Locate the cell with the specified text and output its [x, y] center coordinate. 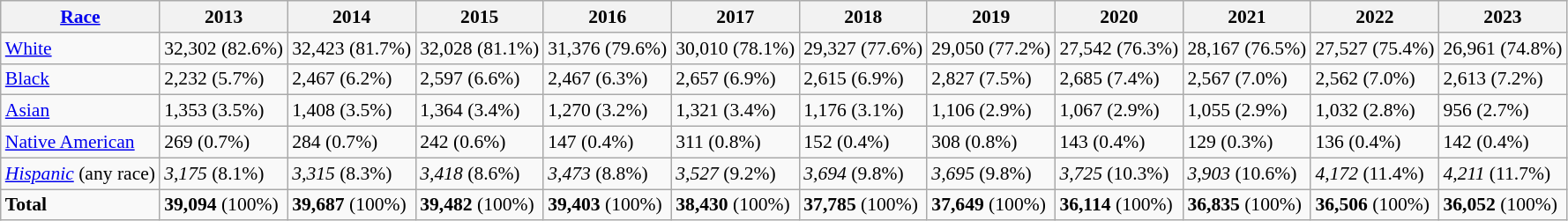
152 (0.4%) [862, 143]
3,695 (9.8%) [991, 173]
36,052 (100%) [1503, 205]
2,562 (7.0%) [1374, 79]
White [80, 48]
Native American [80, 143]
2,685 (7.4%) [1118, 79]
1,408 (3.5%) [351, 111]
143 (0.4%) [1118, 143]
2016 [607, 17]
26,961 (74.8%) [1503, 48]
4,211 (11.7%) [1503, 173]
142 (0.4%) [1503, 143]
269 (0.7%) [224, 143]
1,032 (2.8%) [1374, 111]
956 (2.7%) [1503, 111]
39,094 (100%) [224, 205]
1,176 (3.1%) [862, 111]
308 (0.8%) [991, 143]
2022 [1374, 17]
39,482 (100%) [480, 205]
242 (0.6%) [480, 143]
2018 [862, 17]
136 (0.4%) [1374, 143]
31,376 (79.6%) [607, 48]
37,649 (100%) [991, 205]
1,364 (3.4%) [480, 111]
1,270 (3.2%) [607, 111]
Hispanic (any race) [80, 173]
311 (0.8%) [735, 143]
2,467 (6.2%) [351, 79]
3,473 (8.8%) [607, 173]
36,835 (100%) [1247, 205]
3,418 (8.6%) [480, 173]
3,175 (8.1%) [224, 173]
38,430 (100%) [735, 205]
2,232 (5.7%) [224, 79]
2013 [224, 17]
2,613 (7.2%) [1503, 79]
Total [80, 205]
1,106 (2.9%) [991, 111]
30,010 (78.1%) [735, 48]
Asian [80, 111]
2,597 (6.6%) [480, 79]
2,567 (7.0%) [1247, 79]
2021 [1247, 17]
37,785 (100%) [862, 205]
1,067 (2.9%) [1118, 111]
2023 [1503, 17]
2,827 (7.5%) [991, 79]
27,527 (75.4%) [1374, 48]
2020 [1118, 17]
4,172 (11.4%) [1374, 173]
29,327 (77.6%) [862, 48]
129 (0.3%) [1247, 143]
36,114 (100%) [1118, 205]
39,687 (100%) [351, 205]
29,050 (77.2%) [991, 48]
284 (0.7%) [351, 143]
2,615 (6.9%) [862, 79]
32,028 (81.1%) [480, 48]
3,694 (9.8%) [862, 173]
2014 [351, 17]
2017 [735, 17]
147 (0.4%) [607, 143]
3,725 (10.3%) [1118, 173]
39,403 (100%) [607, 205]
2015 [480, 17]
1,321 (3.4%) [735, 111]
32,423 (81.7%) [351, 48]
2,467 (6.3%) [607, 79]
36,506 (100%) [1374, 205]
27,542 (76.3%) [1118, 48]
2,657 (6.9%) [735, 79]
1,055 (2.9%) [1247, 111]
2019 [991, 17]
32,302 (82.6%) [224, 48]
Race [80, 17]
28,167 (76.5%) [1247, 48]
3,903 (10.6%) [1247, 173]
1,353 (3.5%) [224, 111]
Black [80, 79]
3,527 (9.2%) [735, 173]
3,315 (8.3%) [351, 173]
